Output the (X, Y) coordinate of the center of the cell containing the given text.  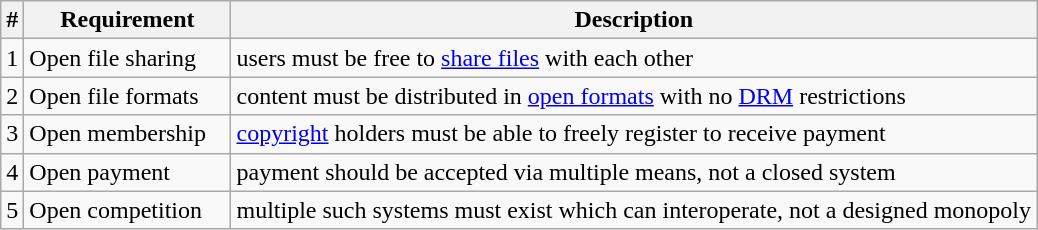
2 (12, 96)
Requirement (128, 20)
payment should be accepted via multiple means, not a closed system (634, 172)
Open file sharing (128, 58)
Open file formats (128, 96)
1 (12, 58)
Description (634, 20)
Open membership (128, 134)
copyright holders must be able to freely register to receive payment (634, 134)
users must be free to share files with each other (634, 58)
# (12, 20)
content must be distributed in open formats with no DRM restrictions (634, 96)
3 (12, 134)
Open competition (128, 210)
multiple such systems must exist which can interoperate, not a designed monopoly (634, 210)
5 (12, 210)
Open payment (128, 172)
4 (12, 172)
